Search for the cell housing the specified text and yield its [x, y] center coordinate. 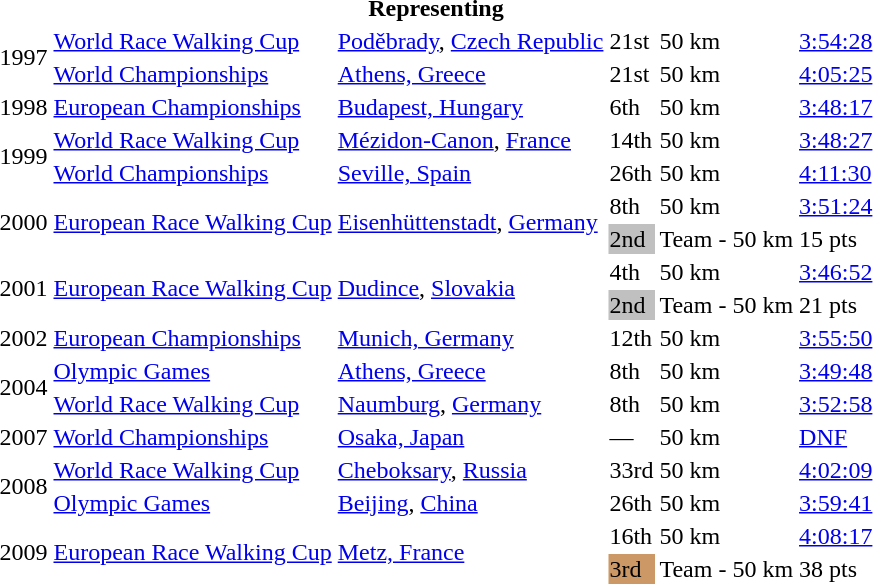
Mézidon-Canon, France [470, 140]
Dudince, Slovakia [470, 288]
Seville, Spain [470, 173]
Osaka, Japan [470, 437]
Beijing, China [470, 503]
14th [632, 140]
Budapest, Hungary [470, 107]
Eisenhüttenstadt, Germany [470, 222]
— [632, 437]
6th [632, 107]
Munich, Germany [470, 338]
Poděbrady, Czech Republic [470, 41]
Naumburg, Germany [470, 404]
Metz, France [470, 552]
12th [632, 338]
Cheboksary, Russia [470, 470]
3rd [632, 569]
33rd [632, 470]
4th [632, 272]
16th [632, 536]
